Determine the (x, y) coordinate at the center of the cell enclosing the given text.  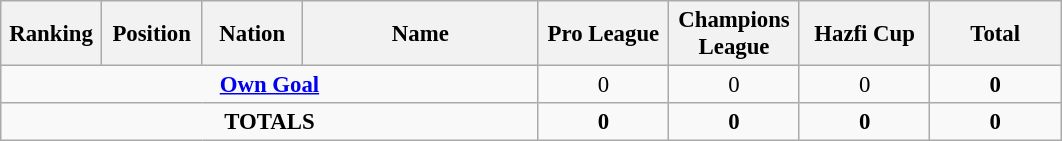
Total (996, 34)
Own Goal (270, 85)
Hazfi Cup (864, 34)
Champions League (734, 34)
Pro League (604, 34)
Position (152, 34)
Nation (252, 34)
Ranking (52, 34)
TOTALS (270, 122)
Name (421, 34)
